Extract the (x, y) coordinate from the center of the cell holding the provided text.  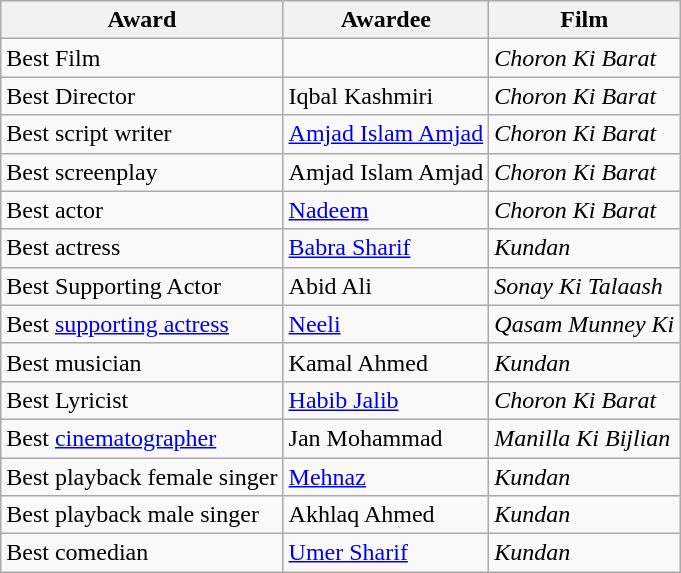
Best actress (142, 248)
Best Lyricist (142, 400)
Best Supporting Actor (142, 286)
Award (142, 20)
Best supporting actress (142, 324)
Sonay Ki Talaash (584, 286)
Best comedian (142, 553)
Kamal Ahmed (386, 362)
Qasam Munney Ki (584, 324)
Umer Sharif (386, 553)
Best screenplay (142, 172)
Babra Sharif (386, 248)
Best playback male singer (142, 515)
Best playback female singer (142, 477)
Best actor (142, 210)
Abid Ali (386, 286)
Nadeem (386, 210)
Best Director (142, 96)
Habib Jalib (386, 400)
Jan Mohammad (386, 438)
Film (584, 20)
Manilla Ki Bijlian (584, 438)
Akhlaq Ahmed (386, 515)
Neeli (386, 324)
Best musician (142, 362)
Awardee (386, 20)
Iqbal Kashmiri (386, 96)
Best script writer (142, 134)
Best cinematographer (142, 438)
Mehnaz (386, 477)
Best Film (142, 58)
